Pinpoint the cell where the given text exists, returning its (x, y) midpoint coordinate. 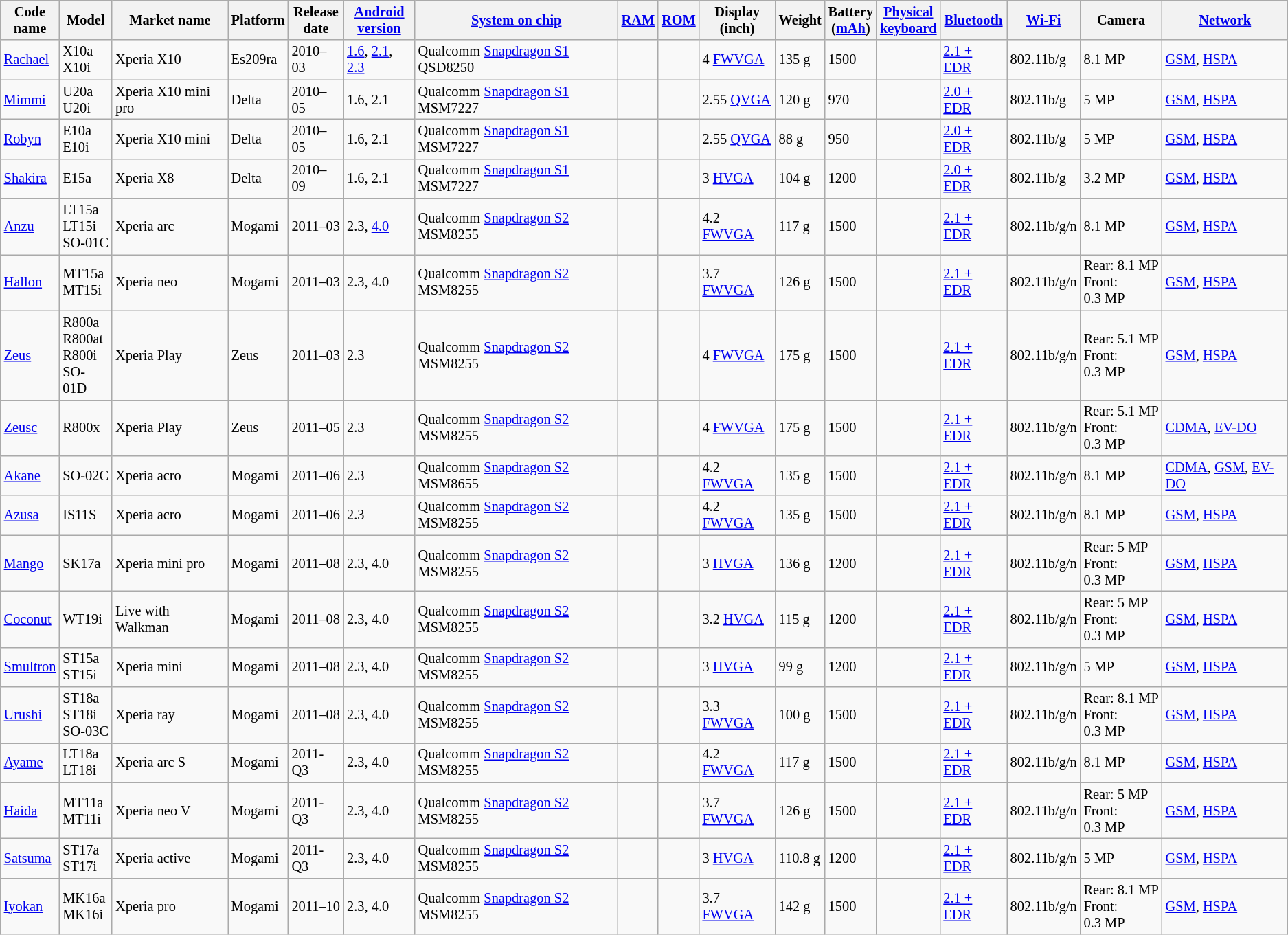
Xperia neo V (170, 811)
Coconut (30, 619)
E15a (85, 179)
Xperia mini pro (170, 563)
Market name (170, 20)
Xperia X8 (170, 179)
950 (850, 139)
Hallon (30, 282)
CDMA, EV-DO (1225, 428)
Satsuma (30, 858)
System on chip (517, 20)
Network (1225, 20)
Xperia neo (170, 282)
R800x (85, 428)
R800aR800atR800iSO-01D (85, 355)
3.2 HVGA (738, 619)
Xperia mini (170, 667)
E10aE10i (85, 139)
136 g (800, 563)
2010–03 (316, 60)
Physicalkeyboard (908, 20)
Rachael (30, 60)
LT18aLT18i (85, 763)
Urushi (30, 715)
Xperia X10 (170, 60)
Mango (30, 563)
2011–10 (316, 906)
1.6, 2.1, 2.3 (379, 60)
Platform (258, 20)
99 g (800, 667)
SO-02C (85, 475)
SK17a (85, 563)
Live with Walkman (170, 619)
Codename (30, 20)
MT11aMT11i (85, 811)
WT19i (85, 619)
104 g (800, 179)
Battery(mAh) (850, 20)
Qualcomm Snapdragon S1 QSD8250 (517, 60)
2011–05 (316, 428)
Shakira (30, 179)
ST17aST17i (85, 858)
Camera (1121, 20)
Es209ra (258, 60)
Xperia arc (170, 227)
Model (85, 20)
MK16aMK16i (85, 906)
LT15aLT15iSO-01C (85, 227)
110.8 g (800, 858)
Ayame (30, 763)
100 g (800, 715)
115 g (800, 619)
Qualcomm Snapdragon S2 MSM8655 (517, 475)
Xperia X10 mini pro (170, 100)
Bluetooth (973, 20)
3.2 MP (1121, 179)
Androidversion (379, 20)
Xperia X10 mini (170, 139)
Mimmi (30, 100)
970 (850, 100)
Display (inch) (738, 20)
Zeusc (30, 428)
Smultron (30, 667)
Xperia active (170, 858)
Xperia ray (170, 715)
IS11S (85, 515)
Xperia arc S (170, 763)
X10aX10i (85, 60)
Azusa (30, 515)
Releasedate (316, 20)
ST15aST15i (85, 667)
120 g (800, 100)
CDMA, GSM, EV-DO (1225, 475)
2010–09 (316, 179)
Akane (30, 475)
Haida (30, 811)
ST18aST18iSO-03C (85, 715)
88 g (800, 139)
Iyokan (30, 906)
142 g (800, 906)
Robyn (30, 139)
Weight (800, 20)
Xperia pro (170, 906)
RAM (638, 20)
MT15aMT15i (85, 282)
Wi-Fi (1044, 20)
Anzu (30, 227)
ROM (679, 20)
3.3 FWVGA (738, 715)
U20aU20i (85, 100)
